From the cell containing the given text, extract its center point as [X, Y] coordinate. 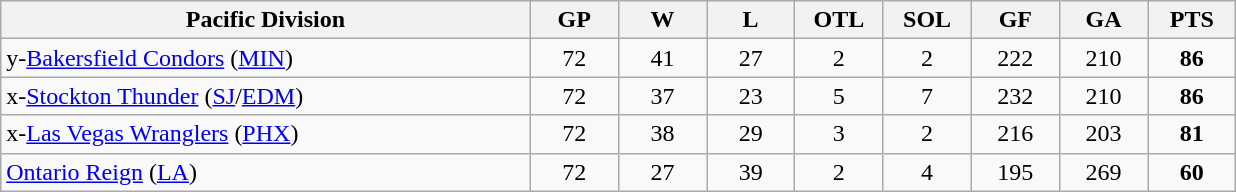
81 [1192, 134]
GA [1103, 20]
OTL [839, 20]
SOL [927, 20]
29 [751, 134]
232 [1015, 96]
x-Stockton Thunder (SJ/EDM) [266, 96]
GF [1015, 20]
269 [1103, 172]
203 [1103, 134]
Pacific Division [266, 20]
x-Las Vegas Wranglers (PHX) [266, 134]
216 [1015, 134]
4 [927, 172]
195 [1015, 172]
GP [574, 20]
W [662, 20]
38 [662, 134]
L [751, 20]
PTS [1192, 20]
60 [1192, 172]
5 [839, 96]
39 [751, 172]
Ontario Reign (LA) [266, 172]
41 [662, 58]
3 [839, 134]
7 [927, 96]
37 [662, 96]
y-Bakersfield Condors (MIN) [266, 58]
222 [1015, 58]
23 [751, 96]
